For the text-containing cell, return its midpoint in [x, y] coordinate format. 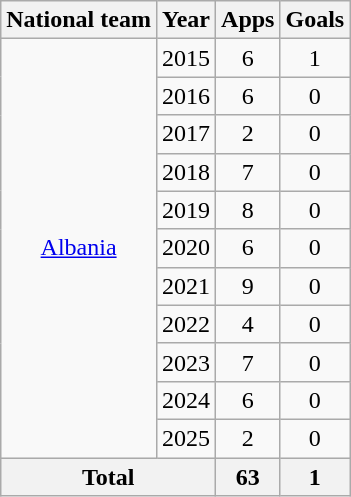
2015 [186, 58]
2024 [186, 400]
63 [248, 477]
2023 [186, 362]
2019 [186, 210]
Total [108, 477]
Apps [248, 20]
Albania [79, 248]
2021 [186, 286]
9 [248, 286]
2016 [186, 96]
National team [79, 20]
2018 [186, 172]
2025 [186, 438]
2022 [186, 324]
8 [248, 210]
2020 [186, 248]
2017 [186, 134]
4 [248, 324]
Year [186, 20]
Goals [315, 20]
